Return (x, y) of the center of cell containing provided text 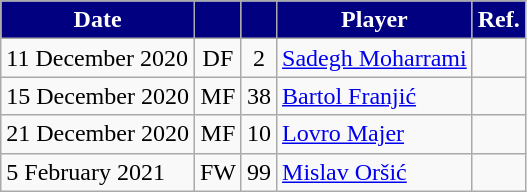
2 (258, 58)
99 (258, 172)
15 December 2020 (98, 96)
FW (218, 172)
Ref. (498, 20)
21 December 2020 (98, 134)
Mislav Oršić (375, 172)
11 December 2020 (98, 58)
38 (258, 96)
Bartol Franjić (375, 96)
Player (375, 20)
5 February 2021 (98, 172)
Date (98, 20)
Sadegh Moharrami (375, 58)
DF (218, 58)
Lovro Majer (375, 134)
10 (258, 134)
